Determine the (x, y) coordinate at the center of the cell enclosing the given text.  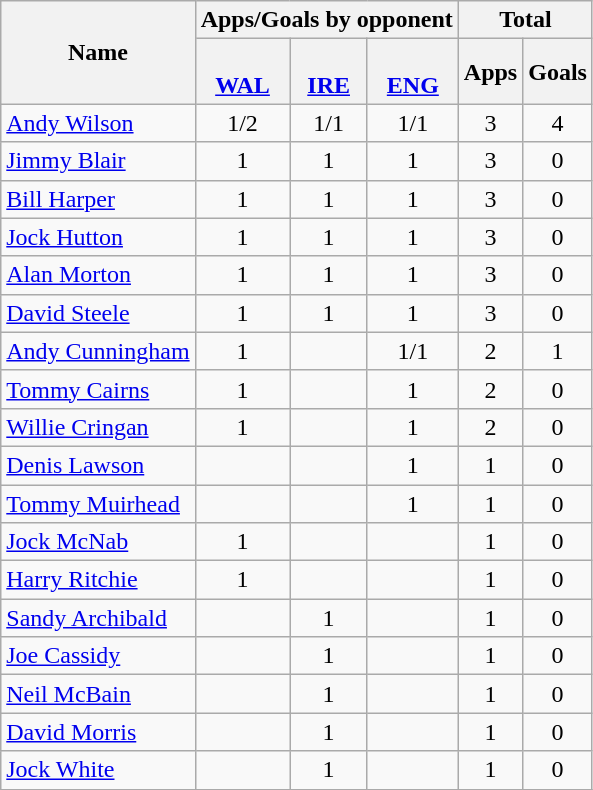
Denis Lawson (98, 465)
Total (525, 20)
ENG (412, 72)
David Morris (98, 732)
Goals (558, 72)
1/2 (242, 123)
Jimmy Blair (98, 161)
Apps (490, 72)
Apps/Goals by opponent (326, 20)
Jock McNab (98, 542)
Willie Cringan (98, 427)
4 (558, 123)
Sandy Archibald (98, 618)
David Steele (98, 313)
Jock White (98, 770)
Tommy Cairns (98, 389)
Name (98, 52)
Andy Wilson (98, 123)
Jock Hutton (98, 237)
WAL (242, 72)
Bill Harper (98, 199)
Tommy Muirhead (98, 503)
IRE (328, 72)
Andy Cunningham (98, 351)
Joe Cassidy (98, 656)
Harry Ritchie (98, 580)
Neil McBain (98, 694)
Alan Morton (98, 275)
